Determine the [x, y] coordinate at the center of the cell enclosing the given text.  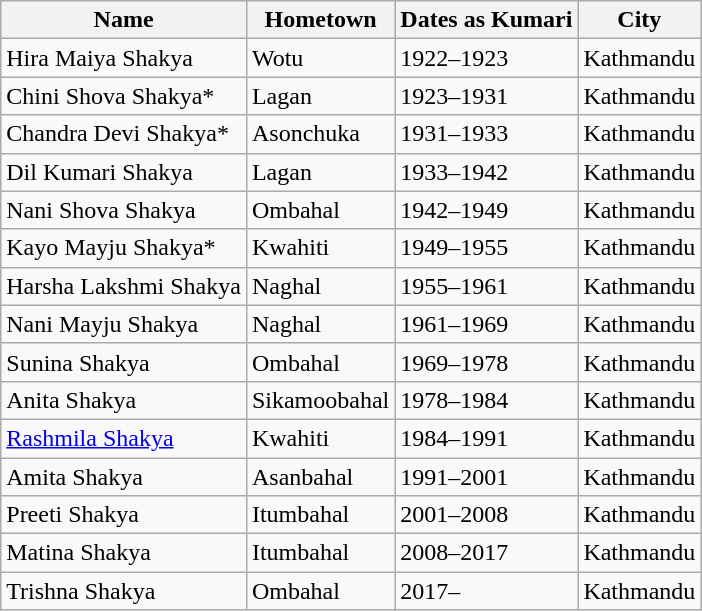
Hira Maiya Shakya [124, 58]
Rashmila Shakya [124, 438]
Dates as Kumari [486, 20]
Chini Shova Shakya* [124, 96]
2008–2017 [486, 553]
Nani Mayju Shakya [124, 324]
Dil Kumari Shakya [124, 172]
1961–1969 [486, 324]
1922–1923 [486, 58]
Sunina Shakya [124, 362]
Asanbahal [320, 477]
Matina Shakya [124, 553]
1984–1991 [486, 438]
1933–1942 [486, 172]
Name [124, 20]
1949–1955 [486, 248]
2017– [486, 591]
Asonchuka [320, 134]
1955–1961 [486, 286]
Nani Shova Shakya [124, 210]
Hometown [320, 20]
Amita Shakya [124, 477]
Kayo Mayju Shakya* [124, 248]
1942–1949 [486, 210]
Sikamoobahal [320, 400]
Preeti Shakya [124, 515]
2001–2008 [486, 515]
Harsha Lakshmi Shakya [124, 286]
Trishna Shakya [124, 591]
1978–1984 [486, 400]
Anita Shakya [124, 400]
1931–1933 [486, 134]
City [640, 20]
1991–2001 [486, 477]
Chandra Devi Shakya* [124, 134]
Wotu [320, 58]
1969–1978 [486, 362]
1923–1931 [486, 96]
